For the text-containing cell, return its midpoint in (x, y) coordinate format. 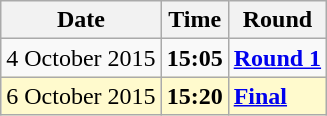
6 October 2015 (81, 96)
Round 1 (277, 58)
Round (277, 20)
15:05 (194, 58)
Time (194, 20)
Final (277, 96)
Date (81, 20)
4 October 2015 (81, 58)
15:20 (194, 96)
